Locate the cell with the specified text and output its (x, y) center coordinate. 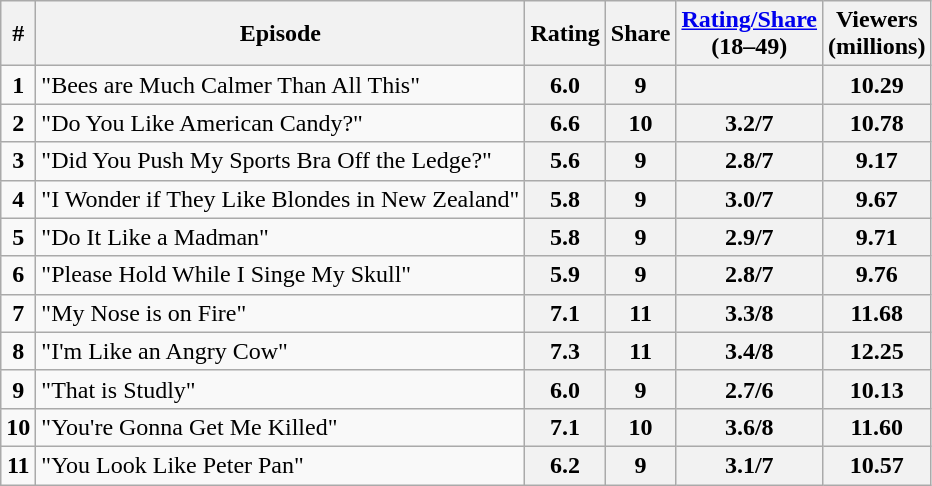
7.3 (565, 351)
Episode (280, 34)
5.9 (565, 275)
10.78 (877, 123)
3.4/8 (750, 351)
5 (18, 237)
12.25 (877, 351)
3.2/7 (750, 123)
1 (18, 85)
9.71 (877, 237)
9.76 (877, 275)
"I'm Like an Angry Cow" (280, 351)
11.68 (877, 313)
3.3/8 (750, 313)
6 (18, 275)
Rating (565, 34)
"You're Gonna Get Me Killed" (280, 427)
Viewers(millions) (877, 34)
"That is Studly" (280, 389)
"Do It Like a Madman" (280, 237)
"Please Hold While I Singe My Skull" (280, 275)
2.7/6 (750, 389)
"You Look Like Peter Pan" (280, 465)
3.6/8 (750, 427)
3.0/7 (750, 199)
"I Wonder if They Like Blondes in New Zealand" (280, 199)
11.60 (877, 427)
3.1/7 (750, 465)
8 (18, 351)
10.13 (877, 389)
6.6 (565, 123)
10.29 (877, 85)
"My Nose is on Fire" (280, 313)
7 (18, 313)
Share (640, 34)
"Bees are Much Calmer Than All This" (280, 85)
2.9/7 (750, 237)
5.6 (565, 161)
"Do You Like American Candy?" (280, 123)
2 (18, 123)
9.17 (877, 161)
9.67 (877, 199)
# (18, 34)
4 (18, 199)
6.2 (565, 465)
10.57 (877, 465)
Rating/Share(18–49) (750, 34)
3 (18, 161)
"Did You Push My Sports Bra Off the Ledge?" (280, 161)
